Determine the (X, Y) coordinate at the center of the cell enclosing the given text.  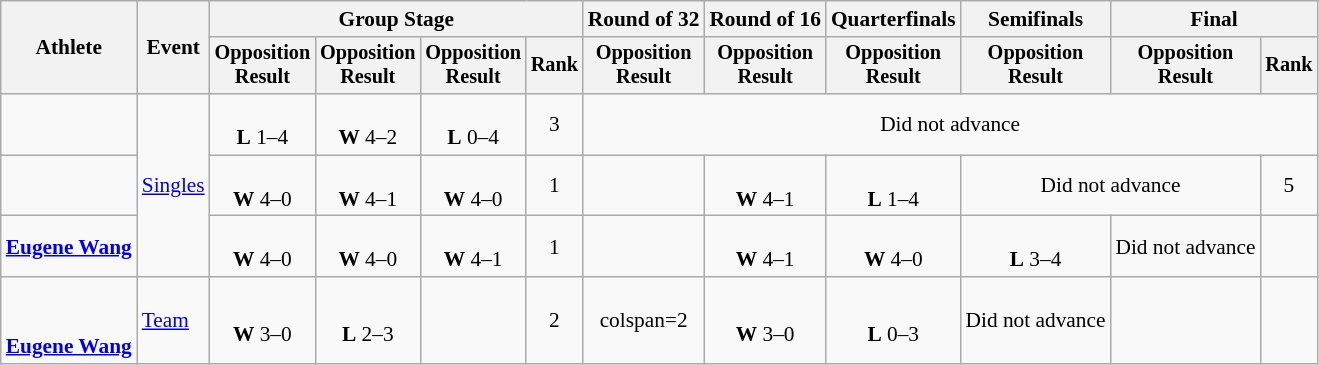
Singles (174, 186)
L 0–3 (894, 320)
2 (554, 320)
Event (174, 48)
Team (174, 320)
5 (1288, 186)
colspan=2 (644, 320)
L 2–3 (368, 320)
Group Stage (396, 19)
Semifinals (1036, 19)
W 4–2 (368, 124)
3 (554, 124)
L 0–4 (472, 124)
Final (1214, 19)
Round of 32 (644, 19)
Round of 16 (765, 19)
Athlete (69, 48)
Quarterfinals (894, 19)
L 3–4 (1036, 246)
